Search for the cell housing the specified text and yield its (x, y) center coordinate. 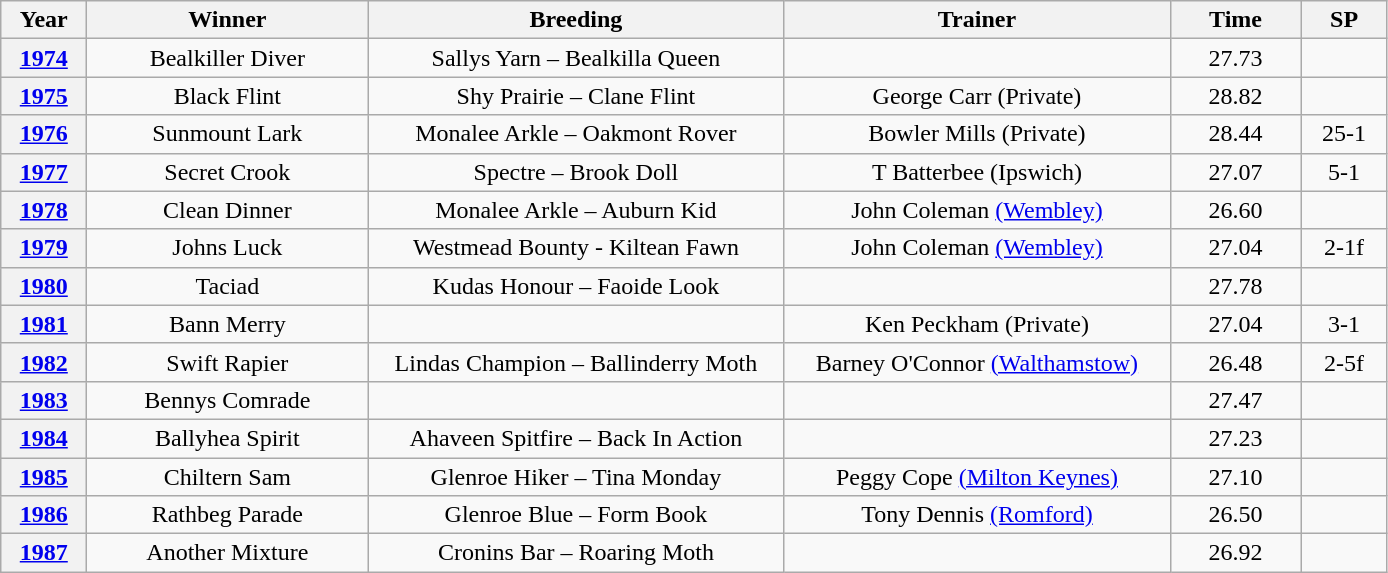
27.07 (1236, 172)
1981 (44, 324)
Ken Peckham (Private) (977, 324)
Another Mixture (228, 553)
Glenroe Blue – Form Book (576, 515)
26.92 (1236, 553)
5-1 (1344, 172)
Bowler Mills (Private) (977, 134)
Lindas Champion – Ballinderry Moth (576, 362)
3-1 (1344, 324)
Peggy Cope (Milton Keynes) (977, 477)
SP (1344, 20)
1985 (44, 477)
Cronins Bar – Roaring Moth (576, 553)
Rathbeg Parade (228, 515)
1980 (44, 286)
27.47 (1236, 400)
Time (1236, 20)
Taciad (228, 286)
26.50 (1236, 515)
1974 (44, 58)
Johns Luck (228, 248)
Year (44, 20)
27.73 (1236, 58)
Monalee Arkle – Oakmont Rover (576, 134)
Kudas Honour – Faoide Look (576, 286)
Secret Crook (228, 172)
Breeding (576, 20)
28.82 (1236, 96)
Bealkiller Diver (228, 58)
1986 (44, 515)
Sallys Yarn – Bealkilla Queen (576, 58)
Clean Dinner (228, 210)
Black Flint (228, 96)
Swift Rapier (228, 362)
1977 (44, 172)
26.48 (1236, 362)
1979 (44, 248)
Monalee Arkle – Auburn Kid (576, 210)
Tony Dennis (Romford) (977, 515)
25-1 (1344, 134)
Westmead Bounty - Kiltean Fawn (576, 248)
Ballyhea Spirit (228, 438)
1976 (44, 134)
2-5f (1344, 362)
27.10 (1236, 477)
1983 (44, 400)
Spectre – Brook Doll (576, 172)
Ahaveen Spitfire – Back In Action (576, 438)
27.78 (1236, 286)
1978 (44, 210)
27.23 (1236, 438)
Glenroe Hiker – Tina Monday (576, 477)
Trainer (977, 20)
T Batterbee (Ipswich) (977, 172)
1984 (44, 438)
Bennys Comrade (228, 400)
1982 (44, 362)
Shy Prairie – Clane Flint (576, 96)
26.60 (1236, 210)
28.44 (1236, 134)
Bann Merry (228, 324)
George Carr (Private) (977, 96)
Sunmount Lark (228, 134)
1975 (44, 96)
1987 (44, 553)
Barney O'Connor (Walthamstow) (977, 362)
Chiltern Sam (228, 477)
Winner (228, 20)
2-1f (1344, 248)
